Extract the [x, y] coordinate from the center of the cell holding the provided text.  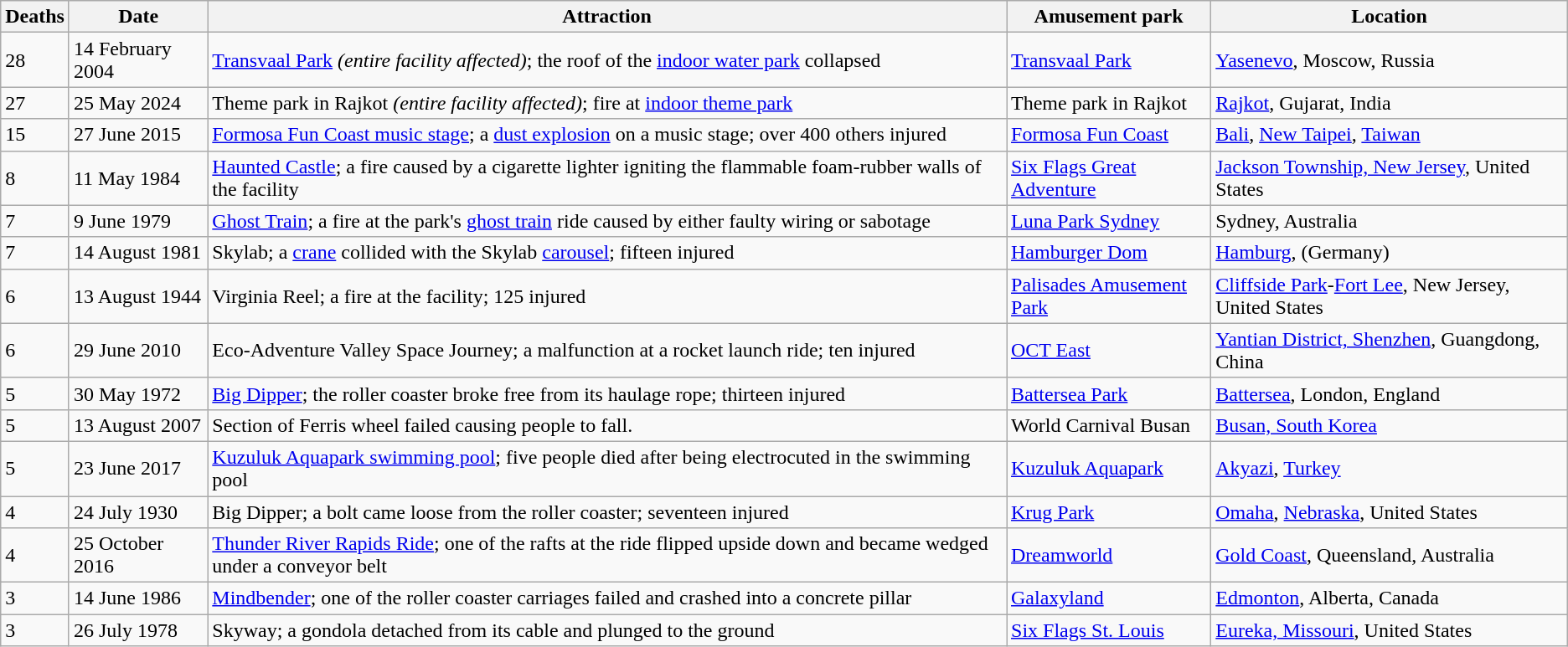
Theme park in Rajkot (entire facility affected); fire at indoor theme park [607, 103]
15 [35, 135]
Yantian District, Shenzhen, Guangdong, China [1390, 350]
Gold Coast, Queensland, Australia [1390, 556]
Mindbender; one of the roller coaster carriages failed and crashed into a concrete pillar [607, 598]
8 [35, 177]
Krug Park [1109, 511]
Bali, New Taipei, Taiwan [1390, 135]
Edmonton, Alberta, Canada [1390, 598]
11 May 1984 [137, 177]
Dreamworld [1109, 556]
Formosa Fun Coast [1109, 135]
14 August 1981 [137, 253]
28 [35, 60]
Cliffside Park-Fort Lee, New Jersey, United States [1390, 296]
24 July 1930 [137, 511]
Six Flags St. Louis [1109, 630]
Deaths [35, 17]
27 June 2015 [137, 135]
Jackson Township, New Jersey, United States [1390, 177]
Kuzuluk Aquapark swimming pool; five people died after being electrocuted in the swimming pool [607, 469]
Battersea Park [1109, 393]
26 July 1978 [137, 630]
Busan, South Korea [1390, 425]
Big Dipper; the roller coaster broke free from its haulage rope; thirteen injured [607, 393]
Virginia Reel; a fire at the facility; 125 injured [607, 296]
Theme park in Rajkot [1109, 103]
Galaxyland [1109, 598]
Ghost Train; a fire at the park's ghost train ride caused by either faulty wiring or sabotage [607, 221]
Haunted Castle; a fire caused by a cigarette lighter igniting the flammable foam-rubber walls of the facility [607, 177]
Eureka, Missouri, United States [1390, 630]
Battersea, London, England [1390, 393]
Kuzuluk Aquapark [1109, 469]
Rajkot, Gujarat, India [1390, 103]
Eco-Adventure Valley Space Journey; a malfunction at a rocket launch ride; ten injured [607, 350]
25 October 2016 [137, 556]
9 June 1979 [137, 221]
Yasenevo, Moscow, Russia [1390, 60]
30 May 1972 [137, 393]
World Carnival Busan [1109, 425]
OCT East [1109, 350]
Palisades Amusement Park [1109, 296]
27 [35, 103]
Attraction [607, 17]
Six Flags Great Adventure [1109, 177]
Big Dipper; a bolt came loose from the roller coaster; seventeen injured [607, 511]
Sydney, Australia [1390, 221]
Transvaal Park [1109, 60]
23 June 2017 [137, 469]
14 June 1986 [137, 598]
Location [1390, 17]
29 June 2010 [137, 350]
Luna Park Sydney [1109, 221]
Hamburger Dom [1109, 253]
Formosa Fun Coast music stage; a dust explosion on a music stage; over 400 others injured [607, 135]
14 February 2004 [137, 60]
Thunder River Rapids Ride; one of the rafts at the ride flipped upside down and became wedged under a conveyor belt [607, 556]
Transvaal Park (entire facility affected); the roof of the indoor water park collapsed [607, 60]
Omaha, Nebraska, United States [1390, 511]
13 August 1944 [137, 296]
13 August 2007 [137, 425]
Section of Ferris wheel failed causing people to fall. [607, 425]
Hamburg, (Germany) [1390, 253]
25 May 2024 [137, 103]
Skylab; a crane collided with the Skylab carousel; fifteen injured [607, 253]
Skyway; a gondola detached from its cable and plunged to the ground [607, 630]
Date [137, 17]
Amusement park [1109, 17]
Akyazi, Turkey [1390, 469]
